Detect which cell encompasses the target text, then output its [x, y] center coordinate. 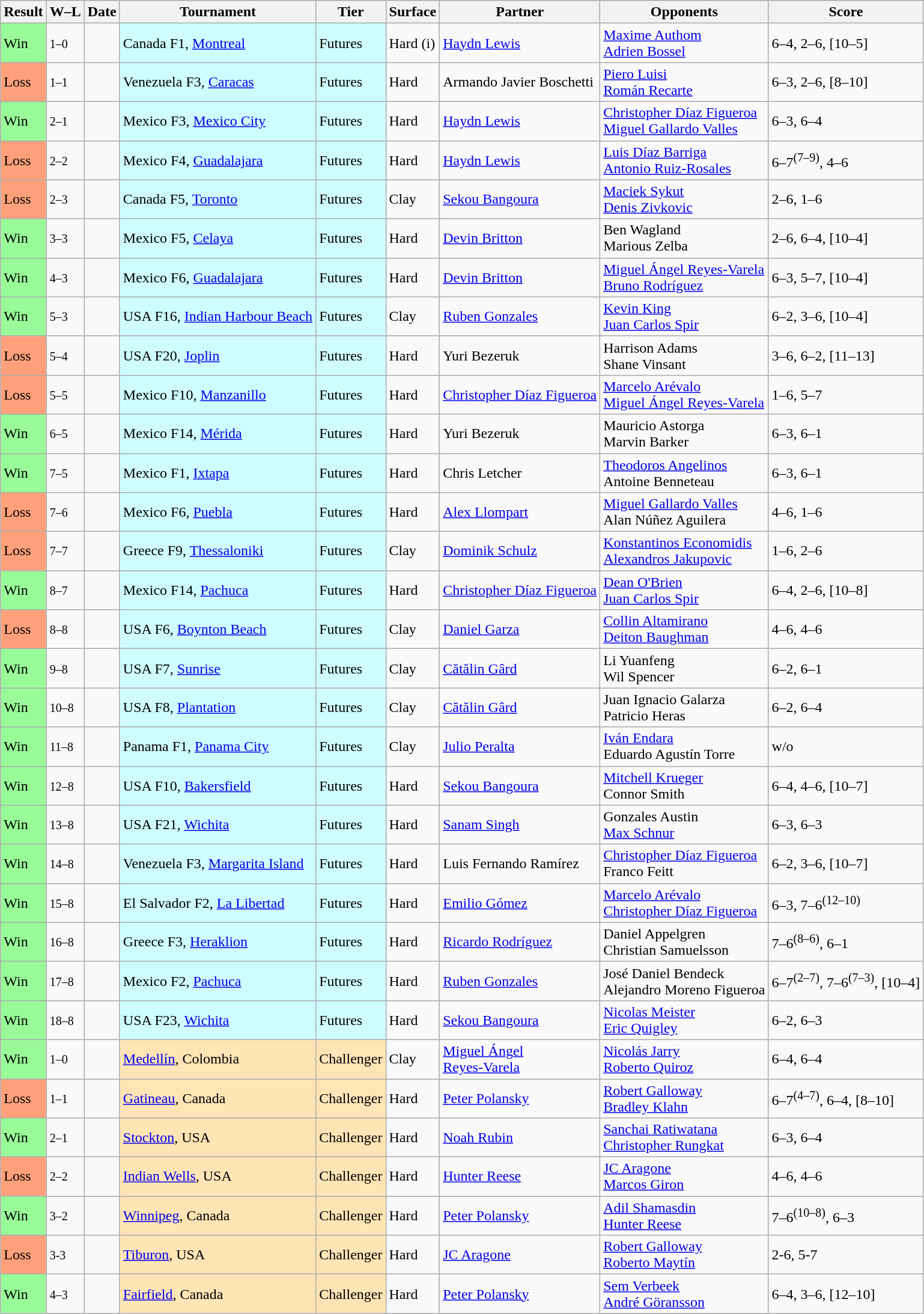
Gatineau, Canada [217, 1098]
Emilio Gómez [520, 902]
USA F7, Sunrise [217, 668]
Daniel Appelgren Christian Samuelsson [684, 942]
6–4, 2–6, [10–5] [846, 43]
6–7(2–7), 7–6(7–3), [10–4] [846, 981]
Daniel Garza [520, 630]
Panama F1, Panama City [217, 746]
Date [102, 12]
USA F16, Indian Harbour Beach [217, 316]
5–3 [65, 316]
Partner [520, 12]
Marcelo Arévalo Miguel Ángel Reyes-Varela [684, 394]
Mexico F2, Pachuca [217, 981]
11–8 [65, 746]
Mitchell Krueger Connor Smith [684, 786]
Venezuela F3, Caracas [217, 82]
Mexico F14, Pachuca [217, 590]
USA F8, Plantation [217, 708]
José Daniel Bendeck Alejandro Moreno Figueroa [684, 981]
15–8 [65, 902]
Canada F5, Toronto [217, 199]
Kevin King Juan Carlos Spir [684, 316]
Ricardo Rodríguez [520, 942]
Result [23, 12]
Sanchai Ratiwatana Christopher Rungkat [684, 1138]
Ben Wagland Marious Zelba [684, 238]
Iván Endara Eduardo Agustín Torre [684, 746]
Mexico F14, Mérida [217, 434]
7–5 [65, 472]
Greece F9, Thessaloniki [217, 552]
Maxime Authom Adrien Bossel [684, 43]
USA F10, Bakersfield [217, 786]
Noah Rubin [520, 1138]
Christopher Díaz Figueroa Miguel Gallardo Valles [684, 121]
6–4, 6–4 [846, 1059]
USA F21, Wichita [217, 824]
USA F23, Wichita [217, 1020]
Score [846, 12]
6–2, 6–1 [846, 668]
Konstantinos Economidis Alexandros Jakupovic [684, 552]
Harrison Adams Shane Vinsant [684, 356]
4–6, 1–6 [846, 512]
Sanam Singh [520, 824]
6–3, 5–7, [10–4] [846, 278]
3–6, 6–2, [11–13] [846, 356]
16–8 [65, 942]
Robert Galloway Bradley Klahn [684, 1098]
Hunter Reese [520, 1176]
USA F6, Boynton Beach [217, 630]
Dean O'Brien Juan Carlos Spir [684, 590]
Opponents [684, 12]
Winnipeg, Canada [217, 1216]
2–6, 1–6 [846, 199]
Hard (i) [413, 43]
Nicolás Jarry Roberto Quiroz [684, 1059]
6–3, 2–6, [8–10] [846, 82]
Piero Luisi Román Recarte [684, 82]
Greece F3, Heraklion [217, 942]
17–8 [65, 981]
Robert Galloway Roberto Maytín [684, 1255]
Juan Ignacio Galarza Patricio Heras [684, 708]
7–7 [65, 552]
Miguel Gallardo Valles Alan Núñez Aguilera [684, 512]
Dominik Schulz [520, 552]
Miguel Ángel Reyes-Varela Bruno Rodríguez [684, 278]
1–6, 5–7 [846, 394]
Li Yuanfeng Wil Spencer [684, 668]
Gonzales Austin Max Schnur [684, 824]
Mexico F10, Manzanillo [217, 394]
Luis Fernando Ramírez [520, 864]
7–6(10–8), 6–3 [846, 1216]
JC Aragone [520, 1255]
El Salvador F2, La Libertad [217, 902]
6–4, 4–6, [10–7] [846, 786]
w/o [846, 746]
Collin Altamirano Deiton Baughman [684, 630]
Tiburon, USA [217, 1255]
10–8 [65, 708]
Mexico F3, Mexico City [217, 121]
Sem Verbeek André Göransson [684, 1294]
6–4, 2–6, [10–8] [846, 590]
13–8 [65, 824]
Maciek Sykut Denis Zivkovic [684, 199]
7–6(8–6), 6–1 [846, 942]
2-6, 5-7 [846, 1255]
Alex Llompart [520, 512]
Surface [413, 12]
14–8 [65, 864]
Nicolas Meister Eric Quigley [684, 1020]
8–7 [65, 590]
6–2, 3–6, [10–4] [846, 316]
Armando Javier Boschetti [520, 82]
2–3 [65, 199]
6–3, 6–3 [846, 824]
5–4 [65, 356]
1–6, 2–6 [846, 552]
Indian Wells, USA [217, 1176]
Mexico F5, Celaya [217, 238]
12–8 [65, 786]
Mexico F1, Ixtapa [217, 472]
6–2, 3–6, [10–7] [846, 864]
JC Aragone Marcos Giron [684, 1176]
6–3, 7–6(12–10) [846, 902]
W–L [65, 12]
Canada F1, Montreal [217, 43]
5–5 [65, 394]
Miguel ÁngelReyes-Varela [520, 1059]
Mexico F6, Guadalajara [217, 278]
3–2 [65, 1216]
Mexico F6, Puebla [217, 512]
6–4, 3–6, [12–10] [846, 1294]
Mexico F4, Guadalajara [217, 160]
6–7(7–9), 4–6 [846, 160]
Medellín, Colombia [217, 1059]
6–5 [65, 434]
Chris Letcher [520, 472]
9–8 [65, 668]
Mauricio Astorga Marvin Barker [684, 434]
7–6 [65, 512]
8–8 [65, 630]
Marcelo Arévalo Christopher Díaz Figueroa [684, 902]
3–3 [65, 238]
3-3 [65, 1255]
Luis Díaz Barriga Antonio Ruiz-Rosales [684, 160]
Tier [351, 12]
Fairfield, Canada [217, 1294]
Stockton, USA [217, 1138]
6–7(4–7), 6–4, [8–10] [846, 1098]
Julio Peralta [520, 746]
Tournament [217, 12]
6–2, 6–4 [846, 708]
18–8 [65, 1020]
Venezuela F3, Margarita Island [217, 864]
Adil Shamasdin Hunter Reese [684, 1216]
6–2, 6–3 [846, 1020]
Christopher Díaz Figueroa Franco Feitt [684, 864]
2–6, 6–4, [10–4] [846, 238]
USA F20, Joplin [217, 356]
Theodoros Angelinos Antoine Benneteau [684, 472]
